Identify which cell holds the provided text, then report its [x, y] central coordinate. 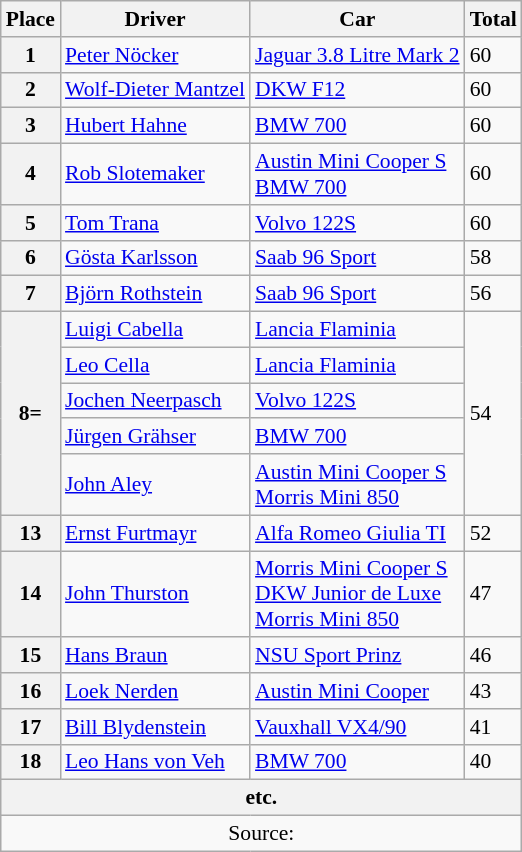
Alfa Romeo Giulia TI [358, 533]
3 [30, 126]
7 [30, 294]
Hubert Hahne [155, 126]
13 [30, 533]
46 [494, 656]
4 [30, 174]
52 [494, 533]
Bill Blydenstein [155, 727]
Luigi Cabella [155, 330]
Rob Slotemaker [155, 174]
Source: [262, 834]
Jaguar 3.8 Litre Mark 2 [358, 55]
54 [494, 414]
John Aley [155, 484]
DKW F12 [358, 90]
41 [494, 727]
Morris Mini Cooper SDKW Junior de LuxeMorris Mini 850 [358, 594]
18 [30, 762]
Ernst Furtmayr [155, 533]
16 [30, 691]
NSU Sport Prinz [358, 656]
5 [30, 223]
17 [30, 727]
Wolf-Dieter Mantzel [155, 90]
Vauxhall VX4/90 [358, 727]
56 [494, 294]
Hans Braun [155, 656]
Peter Nöcker [155, 55]
Austin Mini Cooper SMorris Mini 850 [358, 484]
43 [494, 691]
Björn Rothstein [155, 294]
Austin Mini Cooper [358, 691]
Jochen Neerpasch [155, 401]
Gösta Karlsson [155, 258]
Austin Mini Cooper SBMW 700 [358, 174]
8= [30, 414]
14 [30, 594]
Leo Hans von Veh [155, 762]
Loek Nerden [155, 691]
Car [358, 19]
15 [30, 656]
40 [494, 762]
Jürgen Grähser [155, 437]
6 [30, 258]
2 [30, 90]
Tom Trana [155, 223]
Leo Cella [155, 365]
1 [30, 55]
etc. [262, 798]
Total [494, 19]
58 [494, 258]
47 [494, 594]
Place [30, 19]
Driver [155, 19]
John Thurston [155, 594]
